Locate the cell with the specified text and output its [X, Y] center coordinate. 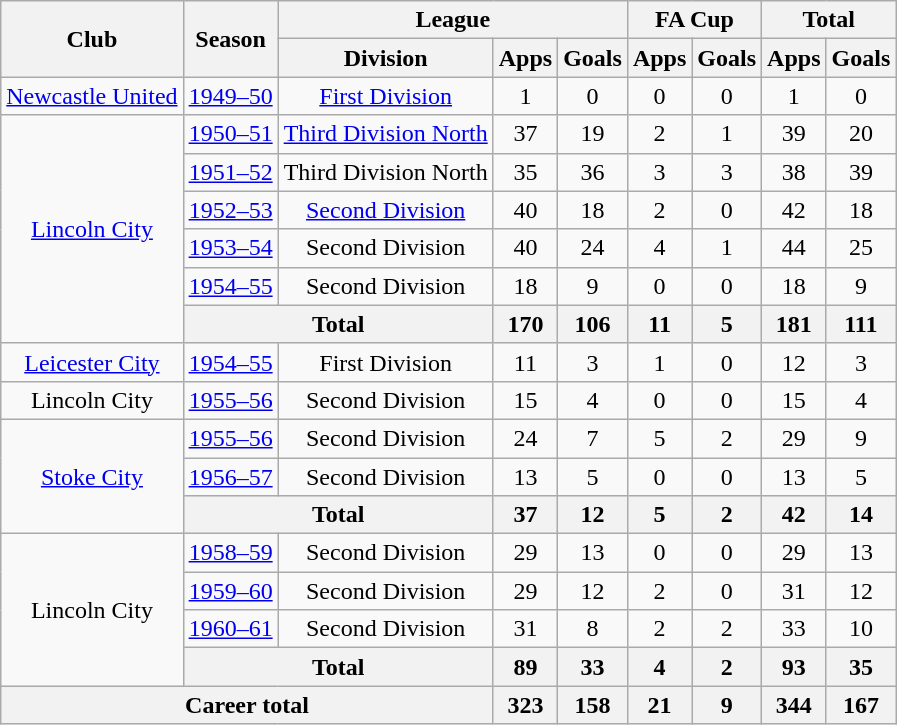
1949–50 [230, 96]
1950–51 [230, 134]
170 [525, 324]
158 [593, 705]
1952–53 [230, 210]
19 [593, 134]
Season [230, 39]
93 [794, 667]
25 [861, 248]
FA Cup [694, 20]
167 [861, 705]
36 [593, 172]
1956–57 [230, 477]
106 [593, 324]
Career total [247, 705]
14 [861, 515]
League [452, 20]
Leicester City [92, 362]
181 [794, 324]
1953–54 [230, 248]
111 [861, 324]
89 [525, 667]
21 [659, 705]
Stoke City [92, 476]
1960–61 [230, 629]
Club [92, 39]
44 [794, 248]
1959–60 [230, 591]
Division [386, 58]
344 [794, 705]
1951–52 [230, 172]
38 [794, 172]
10 [861, 629]
7 [593, 438]
323 [525, 705]
Newcastle United [92, 96]
20 [861, 134]
1958–59 [230, 553]
8 [593, 629]
